Find where the given text appears and provide that cell's center as [x, y] coordinate. 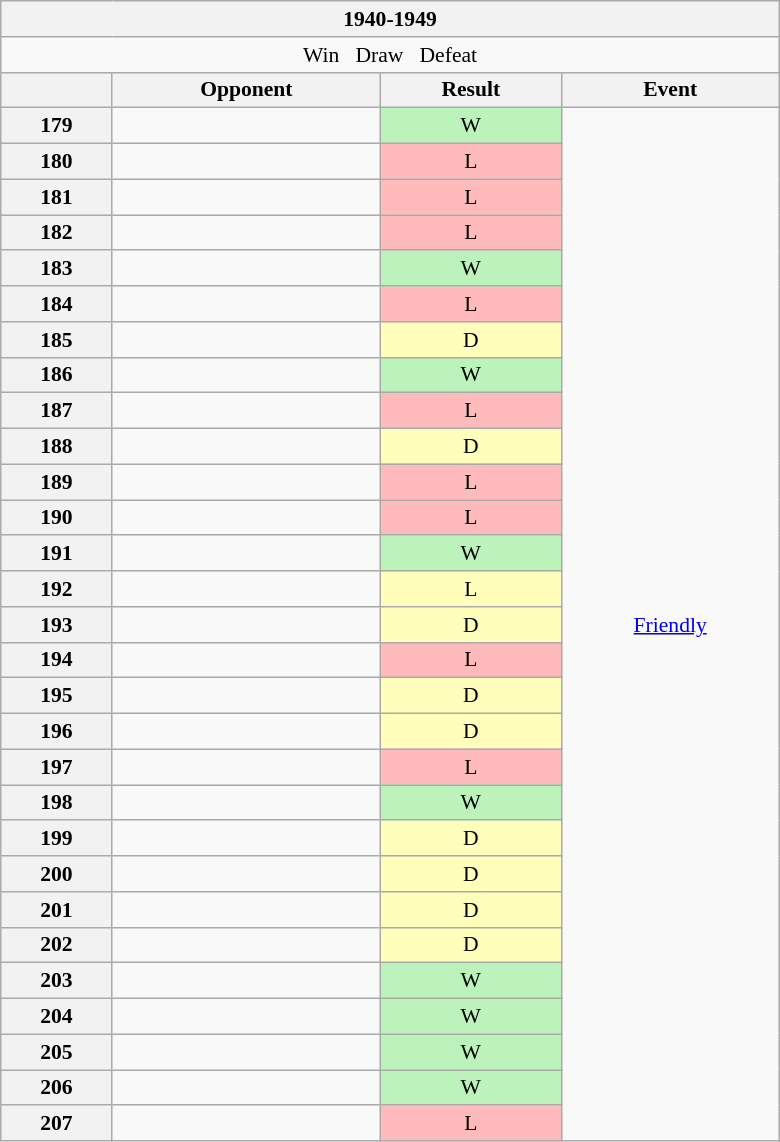
203 [56, 981]
189 [56, 482]
197 [56, 767]
206 [56, 1088]
183 [56, 269]
193 [56, 625]
198 [56, 803]
205 [56, 1052]
188 [56, 447]
202 [56, 945]
Result [471, 90]
184 [56, 304]
194 [56, 660]
191 [56, 554]
1940-1949 [390, 19]
192 [56, 589]
Event [670, 90]
187 [56, 411]
181 [56, 197]
182 [56, 233]
Win Draw Defeat [390, 55]
207 [56, 1124]
Opponent [246, 90]
200 [56, 874]
199 [56, 839]
Friendly [670, 624]
196 [56, 732]
185 [56, 340]
204 [56, 1017]
201 [56, 910]
186 [56, 375]
195 [56, 696]
179 [56, 126]
180 [56, 162]
190 [56, 518]
